From the cell containing the given text, extract its center point as [X, Y] coordinate. 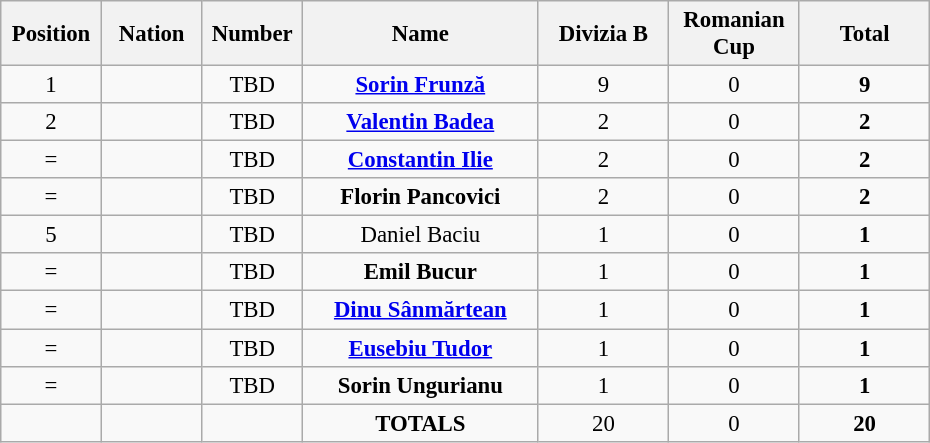
Name [421, 34]
Romanian Cup [734, 34]
Sorin Frunză [421, 85]
TOTALS [421, 423]
Position [52, 34]
Divizia B [604, 34]
Daniel Baciu [421, 235]
Constantin Ilie [421, 160]
Sorin Ungurianu [421, 385]
Florin Pancovici [421, 197]
Total [864, 34]
Valentin Badea [421, 122]
5 [52, 235]
Emil Bucur [421, 273]
Number [252, 34]
Eusebiu Tudor [421, 348]
Nation [152, 34]
Dinu Sânmărtean [421, 310]
